Determine the [X, Y] coordinate at the center of the cell enclosing the given text.  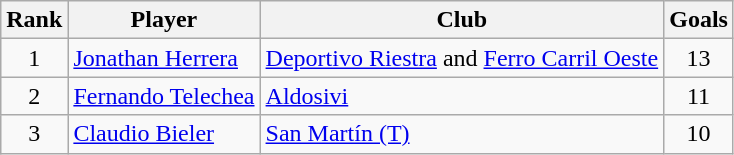
San Martín (T) [462, 134]
11 [699, 96]
Fernando Telechea [164, 96]
Deportivo Riestra and Ferro Carril Oeste [462, 58]
Player [164, 20]
Jonathan Herrera [164, 58]
Aldosivi [462, 96]
2 [34, 96]
1 [34, 58]
Club [462, 20]
13 [699, 58]
3 [34, 134]
Goals [699, 20]
Claudio Bieler [164, 134]
10 [699, 134]
Rank [34, 20]
